Find where the given text appears and provide that cell's center as [x, y] coordinate. 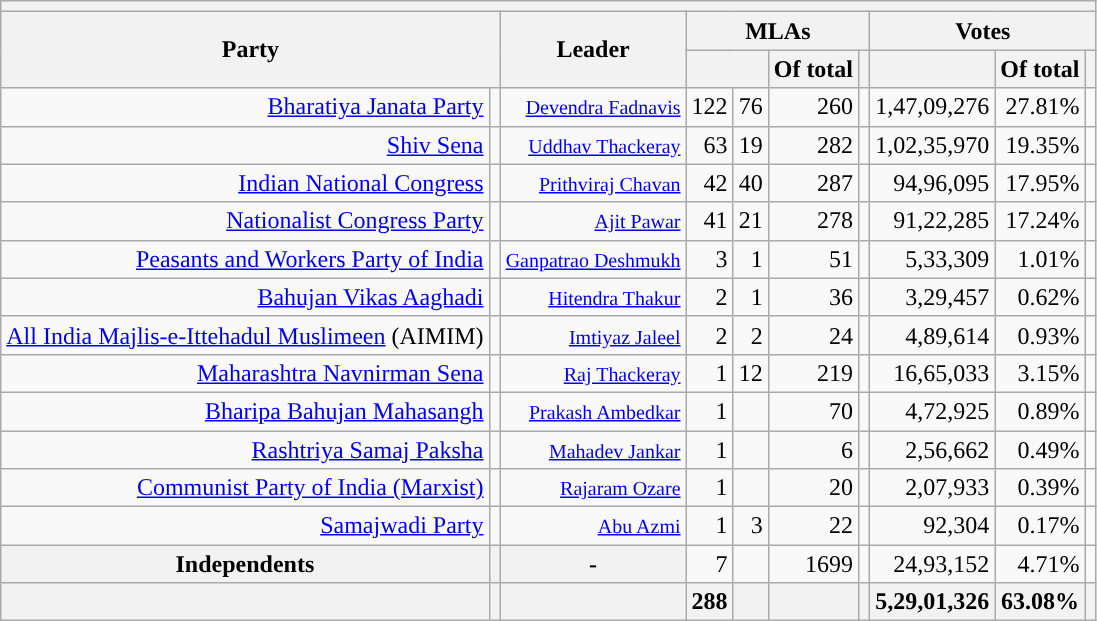
24,93,152 [932, 564]
19 [750, 145]
Prakash Ambedkar [593, 411]
Prithviraj Chavan [593, 183]
- [593, 564]
Bharipa Bahujan Mahasangh [245, 411]
Indian National Congress [245, 183]
21 [750, 221]
94,96,095 [932, 183]
22 [813, 526]
1.01% [1040, 259]
5,33,309 [932, 259]
1,02,35,970 [932, 145]
4.71% [1040, 564]
2,56,662 [932, 449]
260 [813, 107]
Mahadev Jankar [593, 449]
41 [710, 221]
Raj Thackeray [593, 373]
Party [250, 50]
24 [813, 335]
76 [750, 107]
42 [710, 183]
Hitendra Thakur [593, 297]
70 [813, 411]
0.89% [1040, 411]
0.62% [1040, 297]
Shiv Sena [245, 145]
278 [813, 221]
Ajit Pawar [593, 221]
20 [813, 488]
51 [813, 259]
122 [710, 107]
17.95% [1040, 183]
Bharatiya Janata Party [245, 107]
Rashtriya Samaj Paksha [245, 449]
MLAs [778, 31]
7 [710, 564]
282 [813, 145]
All India Majlis-e-Ittehadul Muslimeen (AIMIM) [245, 335]
Votes [983, 31]
Nationalist Congress Party [245, 221]
Rajaram Ozare [593, 488]
Peasants and Workers Party of India [245, 259]
5,29,01,326 [932, 602]
Uddhav Thackeray [593, 145]
19.35% [1040, 145]
2,07,933 [932, 488]
91,22,285 [932, 221]
Ganpatrao Deshmukh [593, 259]
0.93% [1040, 335]
3,29,457 [932, 297]
Bahujan Vikas Aaghadi [245, 297]
6 [813, 449]
27.81% [1040, 107]
17.24% [1040, 221]
Communist Party of India (Marxist) [245, 488]
Leader [593, 50]
287 [813, 183]
40 [750, 183]
63.08% [1040, 602]
0.39% [1040, 488]
63 [710, 145]
288 [710, 602]
16,65,033 [932, 373]
Samajwadi Party [245, 526]
4,89,614 [932, 335]
Imtiyaz Jaleel [593, 335]
1699 [813, 564]
Maharashtra Navnirman Sena [245, 373]
12 [750, 373]
3.15% [1040, 373]
219 [813, 373]
0.49% [1040, 449]
Independents [245, 564]
36 [813, 297]
92,304 [932, 526]
4,72,925 [932, 411]
Abu Azmi [593, 526]
1,47,09,276 [932, 107]
0.17% [1040, 526]
Devendra Fadnavis [593, 107]
